Extract the (X, Y) coordinate from the center of the cell holding the provided text.  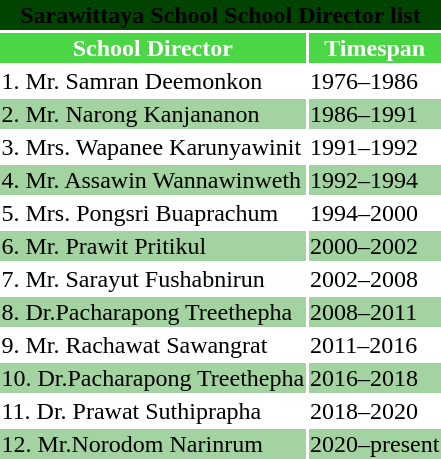
2018–2020 (375, 411)
12. Mr.Norodom Narinrum (153, 444)
1976–1986 (375, 81)
1986–1991 (375, 114)
2008–2011 (375, 312)
11. Dr. Prawat Suthiprapha (153, 411)
2000–2002 (375, 246)
3. Mrs. Wapanee Karunyawinit (153, 147)
Sarawittaya School School Director list (220, 15)
1992–1994 (375, 180)
School Director (153, 48)
9. Mr. Rachawat Sawangrat (153, 345)
Timespan (375, 48)
4. Mr. Assawin Wannawinweth (153, 180)
5. Mrs. Pongsri Buaprachum (153, 213)
1994–2000 (375, 213)
2002–2008 (375, 279)
2011–2016 (375, 345)
6. Mr. Prawit Pritikul (153, 246)
8. Dr.Pacharapong Treethepha (153, 312)
7. Mr. Sarayut Fushabnirun (153, 279)
1991–1992 (375, 147)
10. Dr.Pacharapong Treethepha (153, 378)
1. Mr. Samran Deemonkon (153, 81)
2016–2018 (375, 378)
2020–present (375, 444)
2. Mr. Narong Kanjananon (153, 114)
